Identify which cell holds the provided text, then report its (x, y) central coordinate. 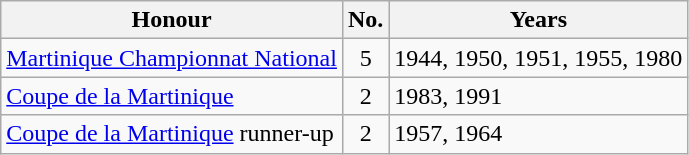
5 (365, 58)
Years (538, 20)
Coupe de la Martinique runner-up (172, 134)
Martinique Championnat National (172, 58)
Coupe de la Martinique (172, 96)
1944, 1950, 1951, 1955, 1980 (538, 58)
No. (365, 20)
1983, 1991 (538, 96)
1957, 1964 (538, 134)
Honour (172, 20)
